Search for the cell housing the specified text and yield its [x, y] center coordinate. 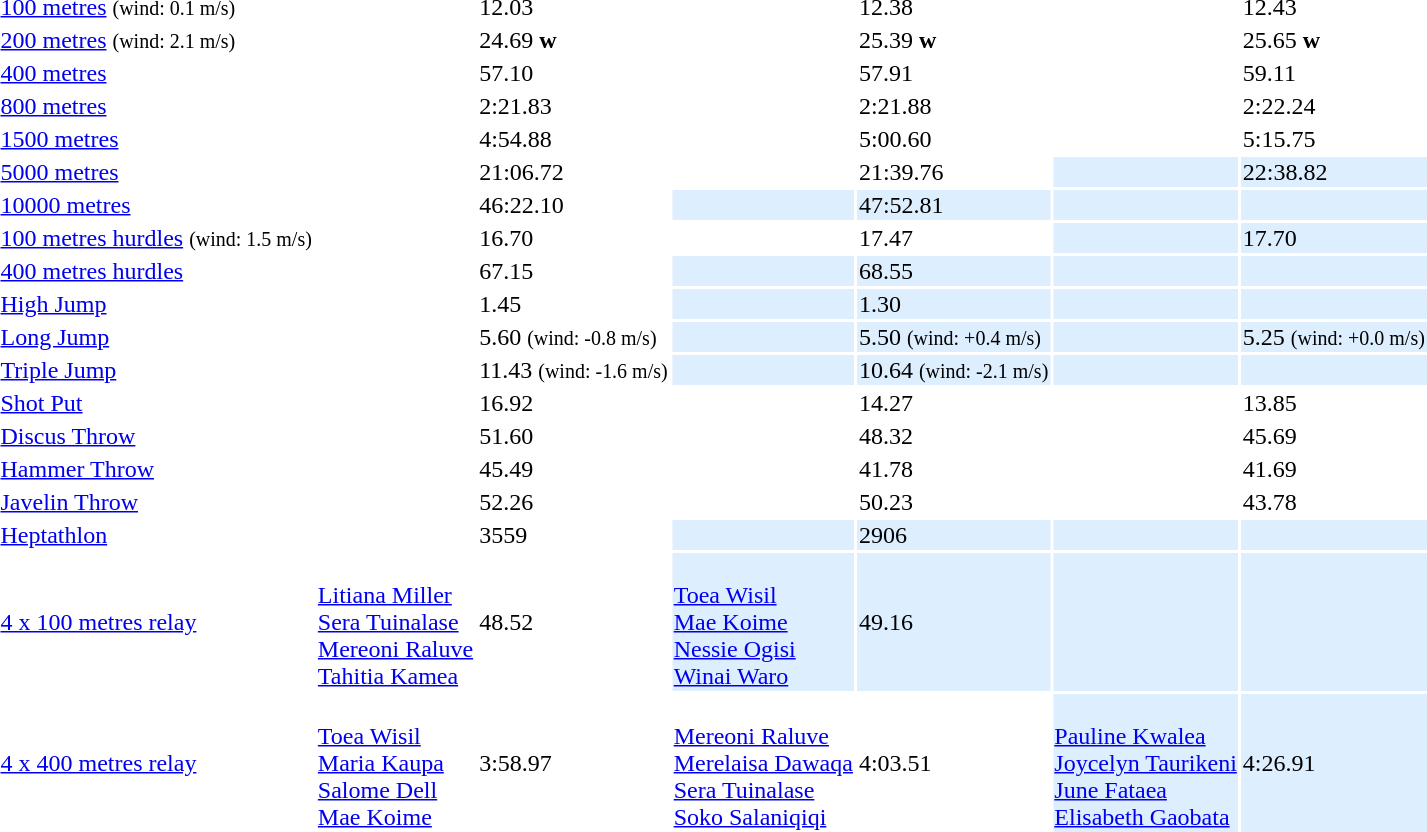
13.85 [1334, 403]
17.70 [1334, 238]
10.64 (wind: -2.1 m/s) [953, 370]
4:54.88 [574, 139]
57.10 [574, 73]
11.43 (wind: -1.6 m/s) [574, 370]
46:22.10 [574, 205]
45.49 [574, 469]
3:58.97 [574, 763]
22:38.82 [1334, 172]
52.26 [574, 502]
Mereoni Raluve Merelaisa Dawaqa Sera Tuinalase Soko Salaniqiqi [763, 763]
43.78 [1334, 502]
67.15 [574, 271]
21:39.76 [953, 172]
Toea Wisil Mae Koime Nessie Ogisi Winai Waro [763, 622]
2:21.83 [574, 106]
2:22.24 [1334, 106]
24.69 w [574, 40]
2:21.88 [953, 106]
5:00.60 [953, 139]
51.60 [574, 436]
21:06.72 [574, 172]
57.91 [953, 73]
3559 [574, 535]
17.47 [953, 238]
16.70 [574, 238]
25.39 w [953, 40]
48.32 [953, 436]
16.92 [574, 403]
59.11 [1334, 73]
41.78 [953, 469]
1.45 [574, 304]
Litiana Miller Sera Tuinalase Mereoni Raluve Tahitia Kamea [395, 622]
45.69 [1334, 436]
50.23 [953, 502]
4:03.51 [953, 763]
5.50 (wind: +0.4 m/s) [953, 337]
14.27 [953, 403]
49.16 [953, 622]
5.60 (wind: -0.8 m/s) [574, 337]
2906 [953, 535]
5.25 (wind: +0.0 m/s) [1334, 337]
41.69 [1334, 469]
48.52 [574, 622]
1.30 [953, 304]
25.65 w [1334, 40]
Pauline Kwalea Joycelyn Taurikeni June Fataea Elisabeth Gaobata [1146, 763]
5:15.75 [1334, 139]
4:26.91 [1334, 763]
47:52.81 [953, 205]
Toea Wisil Maria Kaupa Salome Dell Mae Koime [395, 763]
68.55 [953, 271]
